Search for the cell housing the specified text and yield its [x, y] center coordinate. 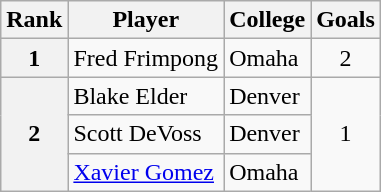
College [268, 20]
Goals [346, 20]
Scott DeVoss [146, 134]
Blake Elder [146, 96]
Player [146, 20]
Rank [34, 20]
Xavier Gomez [146, 172]
Fred Frimpong [146, 58]
